Find where the given text appears and provide that cell's center as [x, y] coordinate. 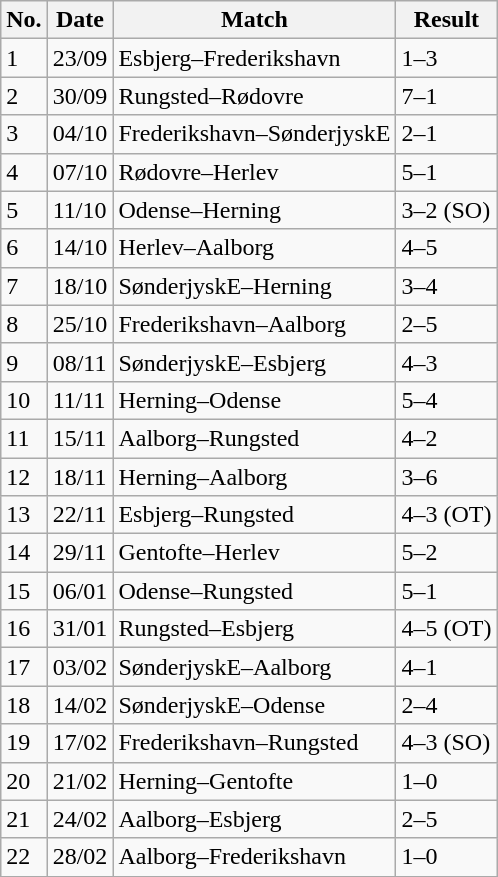
4–5 (OT) [446, 629]
3–2 (SO) [446, 210]
14 [24, 553]
1 [24, 58]
18/11 [80, 477]
Frederikshavn–Aalborg [254, 324]
25/10 [80, 324]
2 [24, 96]
No. [24, 20]
3–6 [446, 477]
9 [24, 362]
5 [24, 210]
Rungsted–Esbjerg [254, 629]
18 [24, 705]
Esbjerg–Rungsted [254, 515]
20 [24, 781]
4–1 [446, 667]
06/01 [80, 591]
4 [24, 172]
Gentofte–Herlev [254, 553]
14/02 [80, 705]
16 [24, 629]
28/02 [80, 857]
24/02 [80, 819]
31/01 [80, 629]
12 [24, 477]
Herning–Aalborg [254, 477]
Match [254, 20]
Date [80, 20]
5–4 [446, 400]
14/10 [80, 248]
1–3 [446, 58]
4–2 [446, 438]
Aalborg–Frederikshavn [254, 857]
10 [24, 400]
22/11 [80, 515]
22 [24, 857]
Frederikshavn–SønderjyskE [254, 134]
4–3 (OT) [446, 515]
6 [24, 248]
Esbjerg–Frederikshavn [254, 58]
15 [24, 591]
30/09 [80, 96]
17 [24, 667]
18/10 [80, 286]
21/02 [80, 781]
Aalborg–Rungsted [254, 438]
Frederikshavn–Rungsted [254, 743]
4–3 (SO) [446, 743]
2–4 [446, 705]
8 [24, 324]
Herlev–Aalborg [254, 248]
Aalborg–Esbjerg [254, 819]
21 [24, 819]
Herning–Odense [254, 400]
3 [24, 134]
Rødovre–Herlev [254, 172]
08/11 [80, 362]
Odense–Rungsted [254, 591]
17/02 [80, 743]
03/02 [80, 667]
4–3 [446, 362]
15/11 [80, 438]
29/11 [80, 553]
Odense–Herning [254, 210]
11 [24, 438]
SønderjyskE–Odense [254, 705]
Herning–Gentofte [254, 781]
11/10 [80, 210]
SønderjyskE–Esbjerg [254, 362]
SønderjyskE–Aalborg [254, 667]
04/10 [80, 134]
3–4 [446, 286]
Rungsted–Rødovre [254, 96]
7–1 [446, 96]
2–1 [446, 134]
4–5 [446, 248]
11/11 [80, 400]
19 [24, 743]
7 [24, 286]
SønderjyskE–Herning [254, 286]
Result [446, 20]
13 [24, 515]
5–2 [446, 553]
23/09 [80, 58]
07/10 [80, 172]
